Provide the (X, Y) coordinate of the cell's center where the given text is located.  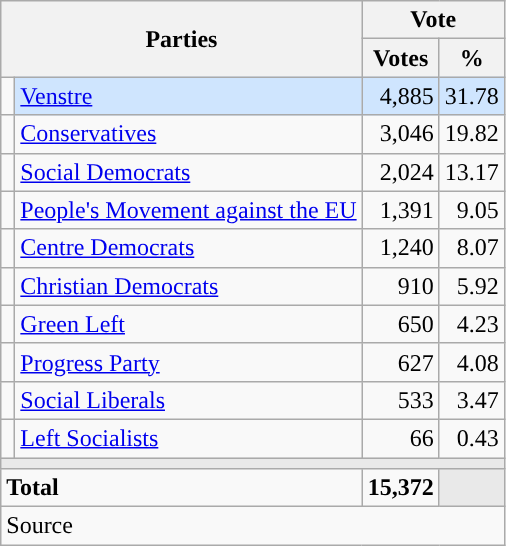
Votes (400, 58)
5.92 (472, 286)
% (472, 58)
13.17 (472, 172)
19.82 (472, 134)
8.07 (472, 248)
Venstre (188, 96)
Vote (433, 20)
Centre Democrats (188, 248)
1,240 (400, 248)
Parties (182, 39)
3,046 (400, 134)
4.23 (472, 324)
Total (182, 488)
650 (400, 324)
2,024 (400, 172)
627 (400, 362)
9.05 (472, 210)
Green Left (188, 324)
31.78 (472, 96)
Progress Party (188, 362)
0.43 (472, 438)
3.47 (472, 400)
15,372 (400, 488)
People's Movement against the EU (188, 210)
4,885 (400, 96)
533 (400, 400)
910 (400, 286)
Social Liberals (188, 400)
Conservatives (188, 134)
Social Democrats (188, 172)
Left Socialists (188, 438)
4.08 (472, 362)
Source (253, 526)
1,391 (400, 210)
66 (400, 438)
Christian Democrats (188, 286)
